Capture the cell that displays the provided text and extract its [X, Y] central coordinate. 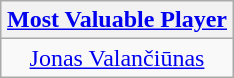
Jonas Valančiūnas [116, 58]
Most Valuable Player [116, 20]
